Find where the given text appears and provide that cell's center as [X, Y] coordinate. 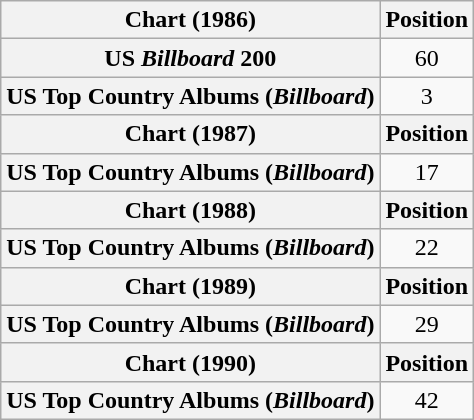
Chart (1989) [190, 286]
22 [427, 248]
Chart (1987) [190, 134]
17 [427, 172]
29 [427, 324]
60 [427, 58]
3 [427, 96]
US Billboard 200 [190, 58]
Chart (1986) [190, 20]
Chart (1990) [190, 362]
Chart (1988) [190, 210]
42 [427, 400]
